For the text-containing cell, return its midpoint in [X, Y] coordinate format. 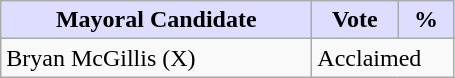
Acclaimed [383, 58]
Mayoral Candidate [156, 20]
Vote [355, 20]
Bryan McGillis (X) [156, 58]
% [426, 20]
